Output the [x, y] coordinate of the center of the cell containing the given text.  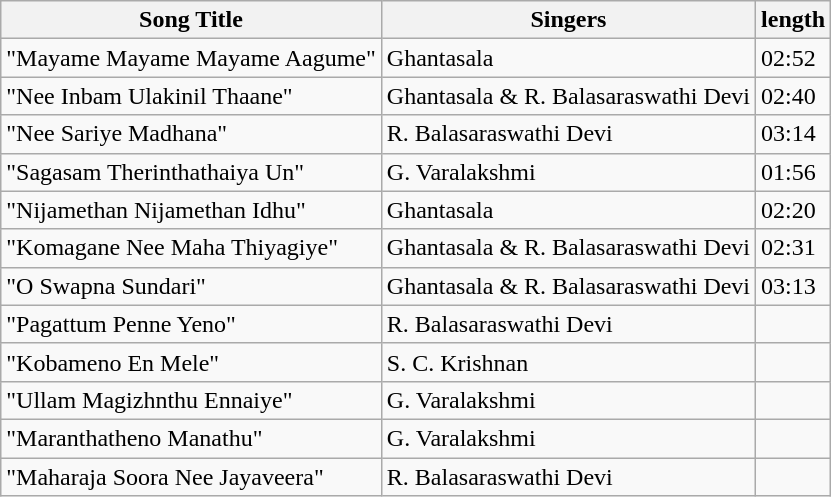
03:13 [794, 286]
"Pagattum Penne Yeno" [192, 324]
02:40 [794, 96]
Singers [568, 20]
"O Swapna Sundari" [192, 286]
"Maharaja Soora Nee Jayaveera" [192, 477]
01:56 [794, 172]
"Sagasam Therinthathaiya Un" [192, 172]
"Mayame Mayame Mayame Aagume" [192, 58]
02:31 [794, 248]
"Nee Sariye Madhana" [192, 134]
"Nee Inbam Ulakinil Thaane" [192, 96]
02:20 [794, 210]
"Komagane Nee Maha Thiyagiye" [192, 248]
"Nijamethan Nijamethan Idhu" [192, 210]
"Ullam Magizhnthu Ennaiye" [192, 400]
03:14 [794, 134]
Song Title [192, 20]
length [794, 20]
"Maranthatheno Manathu" [192, 438]
02:52 [794, 58]
"Kobameno En Mele" [192, 362]
S. C. Krishnan [568, 362]
